Provide the [x, y] coordinate of the cell's center where the given text is located.  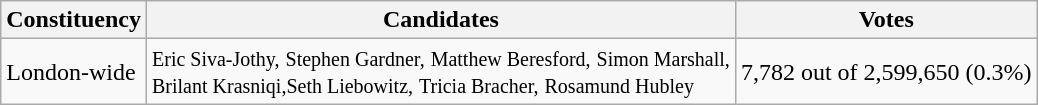
Eric Siva-Jothy, Stephen Gardner, Matthew Beresford, Simon Marshall,Brilant Krasniqi,Seth Liebowitz, Tricia Bracher, Rosamund Hubley [440, 72]
7,782 out of 2,599,650 (0.3%) [886, 72]
Votes [886, 20]
London-wide [74, 72]
Candidates [440, 20]
Constituency [74, 20]
